Return the (x, y) coordinate for the center point of the cell that contains the specified text.  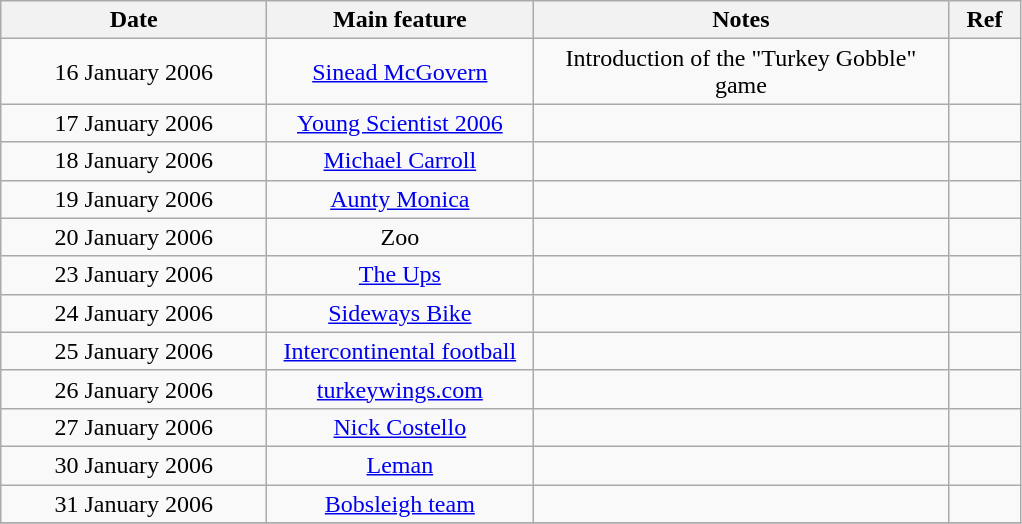
Sinead McGovern (400, 72)
Zoo (400, 237)
Young Scientist 2006 (400, 123)
Aunty Monica (400, 199)
The Ups (400, 275)
23 January 2006 (134, 275)
Nick Costello (400, 427)
Ref (984, 20)
Intercontinental football (400, 351)
Sideways Bike (400, 313)
30 January 2006 (134, 465)
19 January 2006 (134, 199)
20 January 2006 (134, 237)
Michael Carroll (400, 161)
Leman (400, 465)
26 January 2006 (134, 389)
Introduction of the "Turkey Gobble" game (741, 72)
Bobsleigh team (400, 503)
24 January 2006 (134, 313)
17 January 2006 (134, 123)
Notes (741, 20)
18 January 2006 (134, 161)
turkeywings.com (400, 389)
27 January 2006 (134, 427)
Date (134, 20)
31 January 2006 (134, 503)
16 January 2006 (134, 72)
25 January 2006 (134, 351)
Main feature (400, 20)
